Return the (x, y) coordinate for the center point of the cell that contains the specified text.  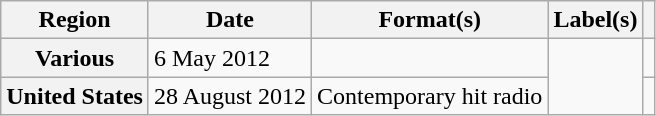
6 May 2012 (230, 58)
Format(s) (430, 20)
Contemporary hit radio (430, 96)
Region (75, 20)
Various (75, 58)
Label(s) (596, 20)
28 August 2012 (230, 96)
United States (75, 96)
Date (230, 20)
